Output the [X, Y] coordinate of the center of the cell containing the given text.  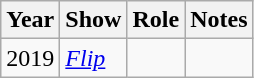
Year [30, 20]
2019 [30, 58]
Show [94, 20]
Notes [219, 20]
Flip [94, 58]
Role [156, 20]
